For the text-containing cell, return its midpoint in [x, y] coordinate format. 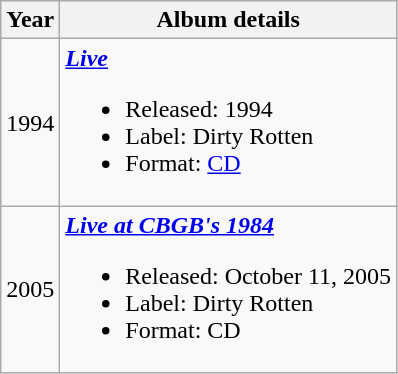
LiveReleased: 1994Label: Dirty RottenFormat: CD [228, 122]
1994 [30, 122]
Year [30, 20]
Album details [228, 20]
2005 [30, 290]
Live at CBGB's 1984Released: October 11, 2005Label: Dirty RottenFormat: CD [228, 290]
